Return the [x, y] coordinate for the center point of the cell that contains the specified text.  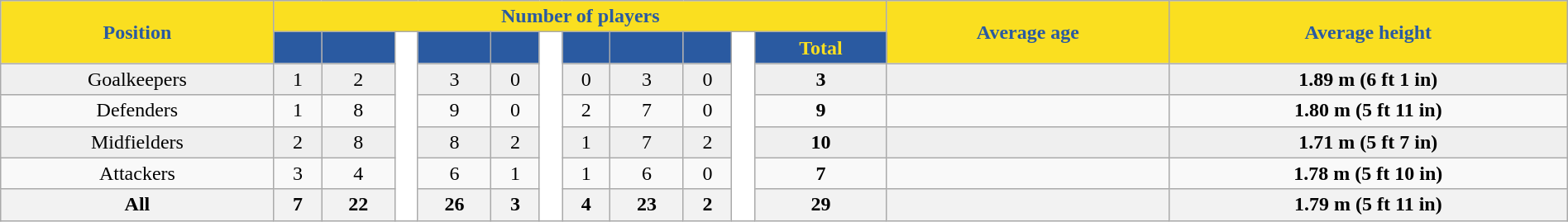
23 [647, 205]
Midfielders [137, 142]
Total [820, 48]
1.78 m (5 ft 10 in) [1368, 173]
26 [454, 205]
Average height [1368, 32]
All [137, 205]
1.89 m (6 ft 1 in) [1368, 79]
Defenders [137, 111]
Position [137, 32]
Attackers [137, 173]
1.80 m (5 ft 11 in) [1368, 111]
Average age [1027, 32]
1.79 m (5 ft 11 in) [1368, 205]
1.71 m (5 ft 7 in) [1368, 142]
Number of players [581, 17]
22 [358, 205]
10 [820, 142]
Goalkeepers [137, 79]
29 [820, 205]
